Extract the [x, y] coordinate from the center of the cell holding the provided text.  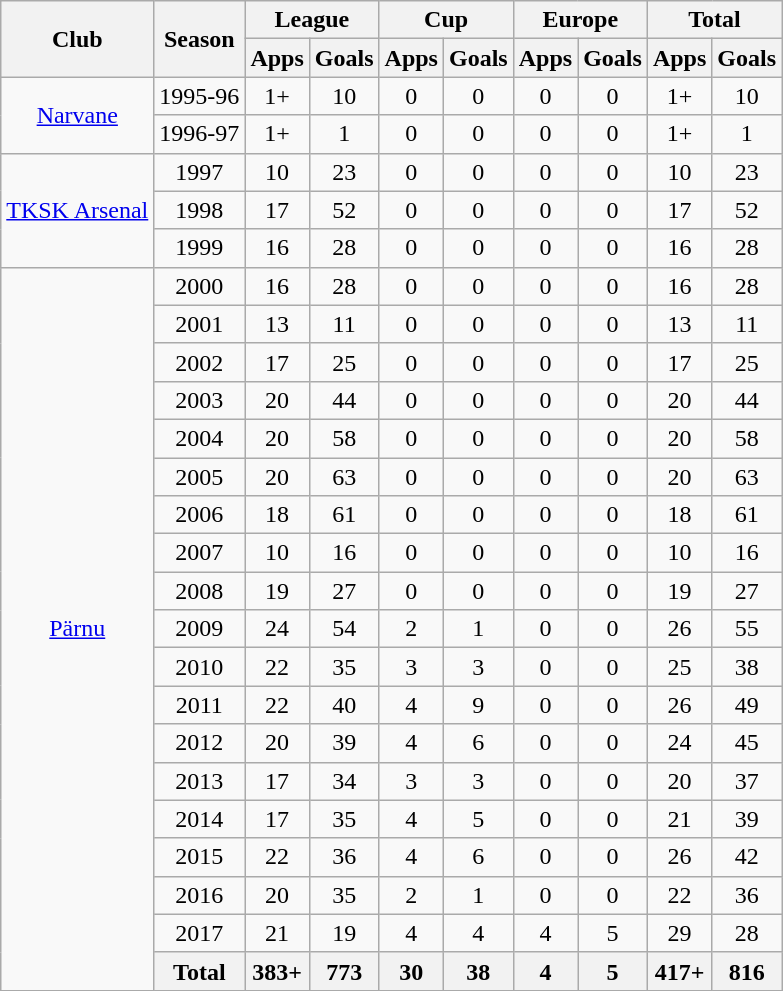
1997 [200, 172]
TKSK Arsenal [78, 210]
42 [747, 857]
2013 [200, 781]
2010 [200, 667]
2015 [200, 857]
2001 [200, 324]
2009 [200, 629]
9 [478, 705]
54 [344, 629]
2014 [200, 819]
Europe [580, 20]
816 [747, 971]
2000 [200, 286]
29 [679, 933]
1999 [200, 248]
2008 [200, 591]
55 [747, 629]
Pärnu [78, 628]
45 [747, 743]
40 [344, 705]
2017 [200, 933]
2004 [200, 438]
34 [344, 781]
2005 [200, 477]
1998 [200, 210]
383+ [277, 971]
417+ [679, 971]
30 [411, 971]
Club [78, 39]
Cup [446, 20]
2007 [200, 553]
1995-96 [200, 96]
2002 [200, 362]
2016 [200, 895]
Season [200, 39]
League [312, 20]
2006 [200, 515]
49 [747, 705]
2003 [200, 400]
Narvane [78, 115]
773 [344, 971]
1996-97 [200, 134]
2011 [200, 705]
37 [747, 781]
2012 [200, 743]
